Extract the (x, y) coordinate from the center of the cell holding the provided text.  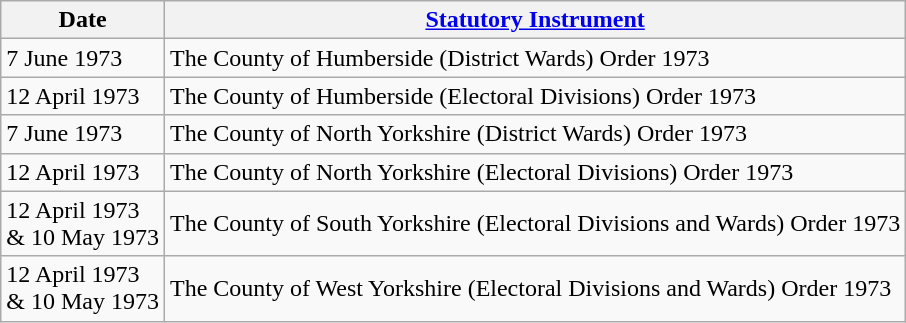
Statutory Instrument (534, 20)
The County of Humberside (Electoral Divisions) Order 1973 (534, 96)
The County of West Yorkshire (Electoral Divisions and Wards) Order 1973 (534, 288)
Date (83, 20)
The County of South Yorkshire (Electoral Divisions and Wards) Order 1973 (534, 224)
The County of Humberside (District Wards) Order 1973 (534, 58)
The County of North Yorkshire (District Wards) Order 1973 (534, 134)
The County of North Yorkshire (Electoral Divisions) Order 1973 (534, 172)
